Output the (X, Y) coordinate of the center of the cell containing the given text.  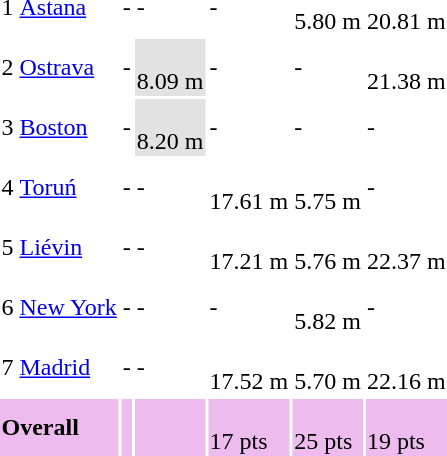
17.52 m (249, 368)
5.70 m (328, 368)
17 pts (249, 428)
Ostrava (68, 68)
22.37 m (406, 248)
7 (8, 368)
5 (8, 248)
4 (8, 188)
19 pts (406, 428)
6 (8, 308)
2 (8, 68)
17.21 m (249, 248)
3 (8, 128)
8.09 m (170, 68)
17.61 m (249, 188)
5.76 m (328, 248)
Toruń (68, 188)
5.82 m (328, 308)
25 pts (328, 428)
Madrid (68, 368)
22.16 m (406, 368)
Boston (68, 128)
Liévin (68, 248)
21.38 m (406, 68)
Overall (59, 428)
New York (68, 308)
5.75 m (328, 188)
8.20 m (170, 128)
